Search for the cell housing the specified text and yield its [X, Y] center coordinate. 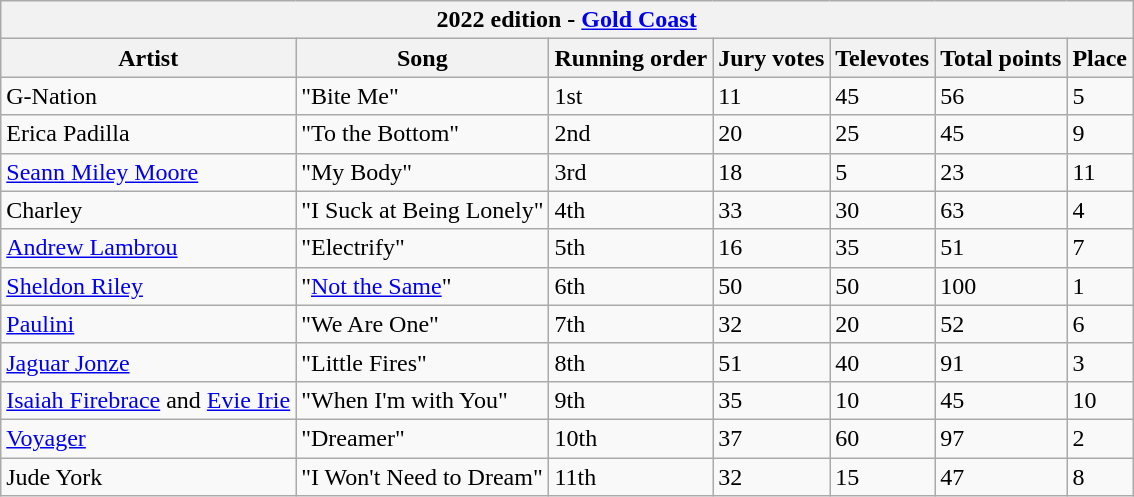
2022 edition - Gold Coast [567, 20]
"We Are One" [422, 324]
Sheldon Riley [148, 286]
Charley [148, 210]
30 [882, 210]
60 [882, 438]
Place [1100, 58]
63 [1001, 210]
97 [1001, 438]
4th [631, 210]
1 [1100, 286]
5th [631, 248]
Jude York [148, 477]
25 [882, 134]
8 [1100, 477]
Andrew Lambrou [148, 248]
Paulini [148, 324]
Jaguar Jonze [148, 362]
Jury votes [772, 58]
Voyager [148, 438]
Running order [631, 58]
56 [1001, 96]
"I Suck at Being Lonely" [422, 210]
4 [1100, 210]
3 [1100, 362]
"Dreamer" [422, 438]
"When I'm with You" [422, 400]
2 [1100, 438]
11th [631, 477]
1st [631, 96]
Televotes [882, 58]
47 [1001, 477]
Artist [148, 58]
"My Body" [422, 172]
10th [631, 438]
Seann Miley Moore [148, 172]
3rd [631, 172]
91 [1001, 362]
Isaiah Firebrace and Evie Irie [148, 400]
52 [1001, 324]
100 [1001, 286]
8th [631, 362]
9th [631, 400]
16 [772, 248]
Total points [1001, 58]
Song [422, 58]
G-Nation [148, 96]
40 [882, 362]
2nd [631, 134]
23 [1001, 172]
"Little Fires" [422, 362]
37 [772, 438]
"Electrify" [422, 248]
7th [631, 324]
"Not the Same" [422, 286]
"To the Bottom" [422, 134]
6 [1100, 324]
6th [631, 286]
9 [1100, 134]
"Bite Me" [422, 96]
7 [1100, 248]
"I Won't Need to Dream" [422, 477]
18 [772, 172]
Erica Padilla [148, 134]
15 [882, 477]
33 [772, 210]
